For the text-containing cell, return its midpoint in (X, Y) coordinate format. 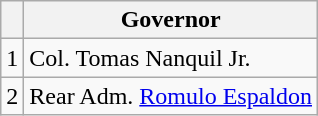
Governor (171, 20)
2 (12, 96)
Col. Tomas Nanquil Jr. (171, 58)
Rear Adm. Romulo Espaldon (171, 96)
1 (12, 58)
